Return the (X, Y) coordinate for the center point of the cell that contains the specified text.  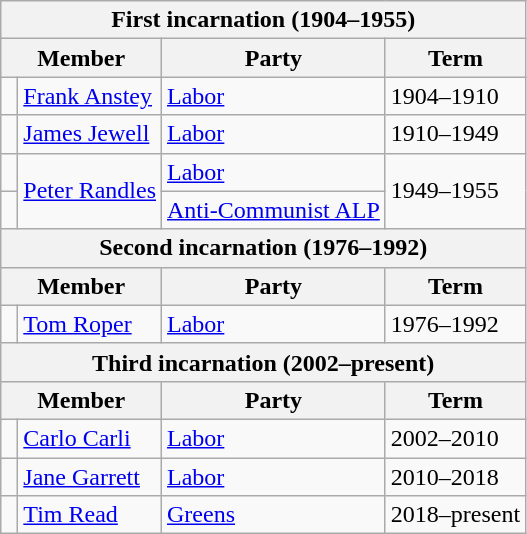
1904–1910 (455, 96)
2010–2018 (455, 477)
First incarnation (1904–1955) (264, 20)
1949–1955 (455, 191)
Peter Randles (90, 191)
Tom Roper (90, 324)
2002–2010 (455, 438)
Frank Anstey (90, 96)
Third incarnation (2002–present) (264, 362)
Carlo Carli (90, 438)
Anti-Communist ALP (274, 210)
Greens (274, 515)
Second incarnation (1976–1992) (264, 248)
1976–1992 (455, 324)
James Jewell (90, 134)
2018–present (455, 515)
Jane Garrett (90, 477)
1910–1949 (455, 134)
Tim Read (90, 515)
